Find where the given text appears and provide that cell's center as [X, Y] coordinate. 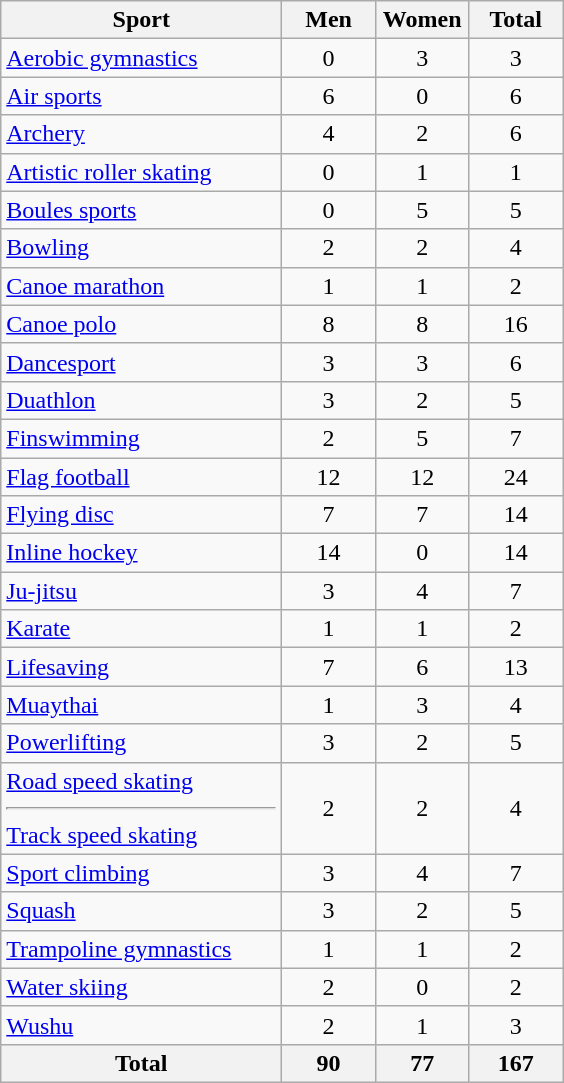
Sport [142, 20]
Trampoline gymnastics [142, 949]
Sport climbing [142, 873]
Water skiing [142, 987]
Squash [142, 911]
Archery [142, 134]
Wushu [142, 1025]
90 [329, 1063]
Karate [142, 629]
Artistic roller skating [142, 172]
Lifesaving [142, 667]
Bowling [142, 248]
Canoe marathon [142, 286]
77 [422, 1063]
Canoe polo [142, 324]
Flag football [142, 477]
167 [516, 1063]
Powerlifting [142, 743]
Aerobic gymnastics [142, 58]
Men [329, 20]
24 [516, 477]
Duathlon [142, 400]
Dancesport [142, 362]
16 [516, 324]
Flying disc [142, 515]
Muaythai [142, 705]
13 [516, 667]
Ju-jitsu [142, 591]
Inline hockey [142, 553]
Women [422, 20]
Finswimming [142, 438]
Boules sports [142, 210]
Air sports [142, 96]
Road speed skatingTrack speed skating [142, 808]
